Provide the [x, y] coordinate of the cell's center where the given text is located.  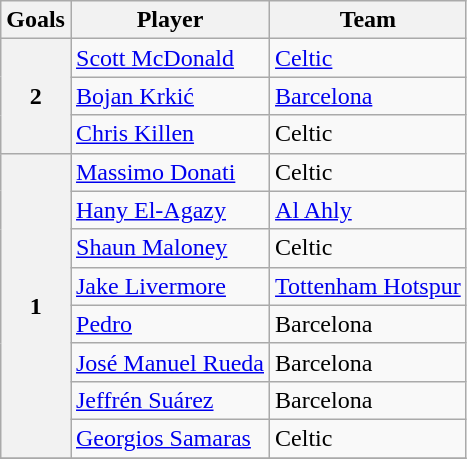
Pedro [170, 324]
Al Ahly [368, 210]
Jeffrén Suárez [170, 400]
José Manuel Rueda [170, 362]
Goals [36, 20]
Hany El-Agazy [170, 210]
Bojan Krkić [170, 96]
Tottenham Hotspur [368, 286]
Shaun Maloney [170, 248]
Player [170, 20]
Georgios Samaras [170, 438]
Massimo Donati [170, 172]
Team [368, 20]
2 [36, 96]
Jake Livermore [170, 286]
Chris Killen [170, 134]
1 [36, 305]
Scott McDonald [170, 58]
